Return the [x, y] coordinate for the center point of the cell that contains the specified text.  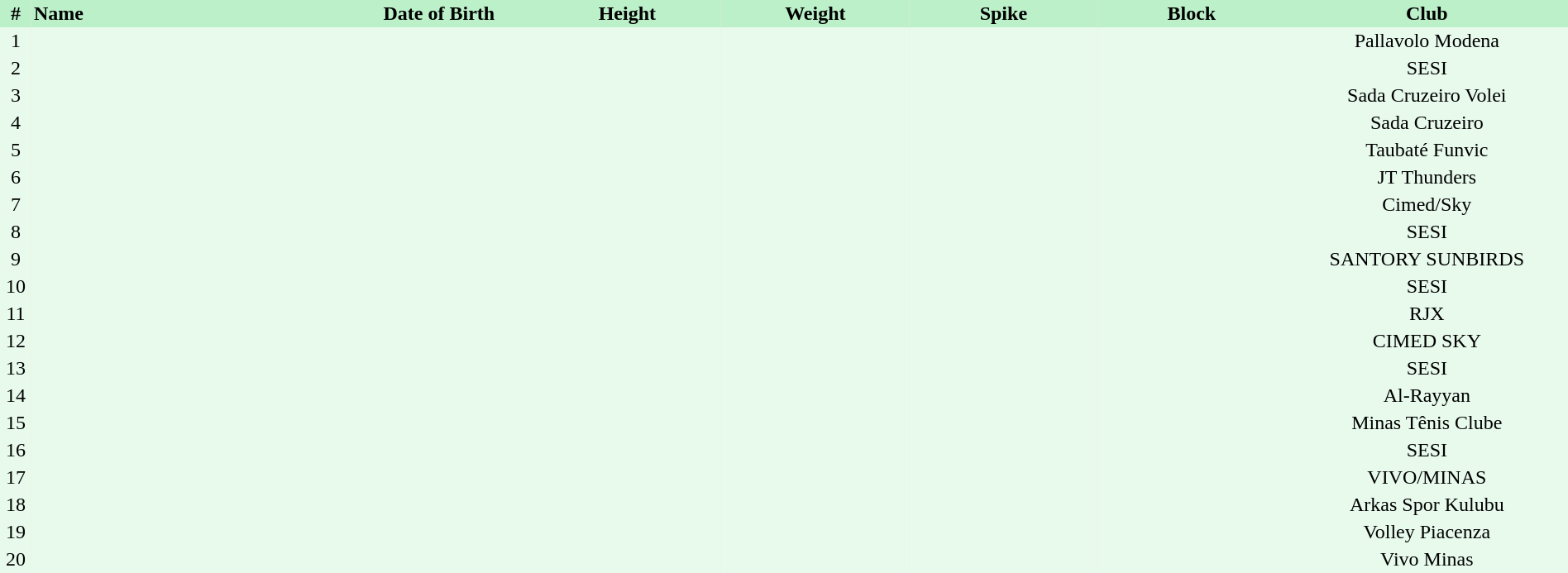
18 [16, 504]
Pallavolo Modena [1427, 41]
Cimed/Sky [1427, 205]
4 [16, 122]
15 [16, 423]
1 [16, 41]
Minas Tênis Clube [1427, 423]
14 [16, 395]
Volley Piacenza [1427, 532]
9 [16, 260]
VIVO/MINAS [1427, 478]
Date of Birth [439, 13]
Vivo Minas [1427, 559]
Sada Cruzeiro Volei [1427, 96]
Height [628, 13]
Arkas Spor Kulubu [1427, 504]
Weight [815, 13]
20 [16, 559]
12 [16, 341]
# [16, 13]
SANTORY SUNBIRDS [1427, 260]
17 [16, 478]
2 [16, 68]
8 [16, 232]
16 [16, 450]
Taubaté Funvic [1427, 150]
10 [16, 286]
Sada Cruzeiro [1427, 122]
3 [16, 96]
RJX [1427, 314]
19 [16, 532]
Block [1192, 13]
6 [16, 177]
CIMED SKY [1427, 341]
Al-Rayyan [1427, 395]
11 [16, 314]
7 [16, 205]
Name [189, 13]
JT Thunders [1427, 177]
Spike [1004, 13]
13 [16, 369]
Club [1427, 13]
5 [16, 150]
